Scan for the cell matching the given text and deliver its [x, y] coordinate at center. 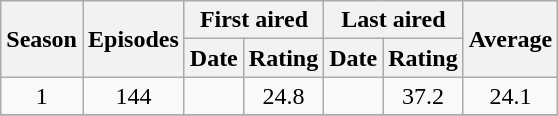
Average [510, 39]
Episodes [133, 39]
First aired [254, 20]
144 [133, 96]
24.1 [510, 96]
Season [42, 39]
1 [42, 96]
37.2 [423, 96]
24.8 [283, 96]
Last aired [394, 20]
